Identify which cell holds the provided text, then report its [x, y] central coordinate. 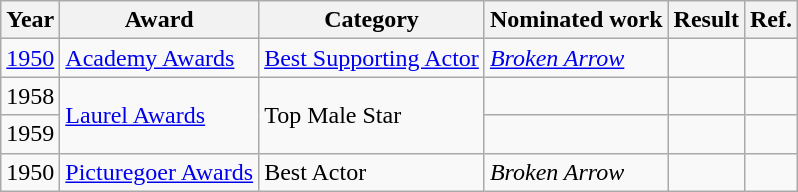
1959 [30, 134]
Category [372, 20]
Top Male Star [372, 115]
Laurel Awards [160, 115]
Best Supporting Actor [372, 58]
Result [706, 20]
Academy Awards [160, 58]
Nominated work [576, 20]
Year [30, 20]
Picturegoer Awards [160, 172]
Ref. [770, 20]
Best Actor [372, 172]
1958 [30, 96]
Award [160, 20]
